Capture the cell that displays the provided text and extract its [x, y] central coordinate. 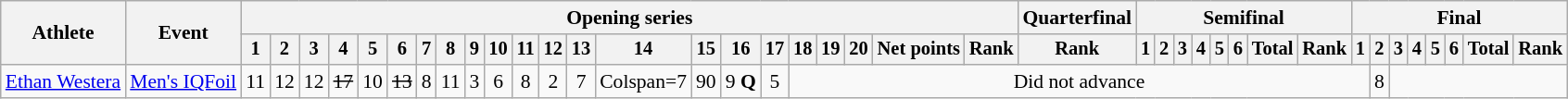
9 Q [741, 81]
Athlete [63, 33]
15 [706, 50]
18 [803, 50]
90 [706, 81]
Event [183, 33]
Did not advance [1079, 81]
19 [830, 50]
Opening series [629, 18]
20 [858, 50]
Colspan=7 [643, 81]
14 [643, 50]
Semifinal [1244, 18]
Net points [919, 50]
Ethan Westera [63, 81]
Quarterfinal [1077, 18]
16 [741, 50]
Men's IQFoil [183, 81]
9 [474, 50]
Final [1459, 18]
